Extract the [X, Y] coordinate from the center of the cell holding the provided text.  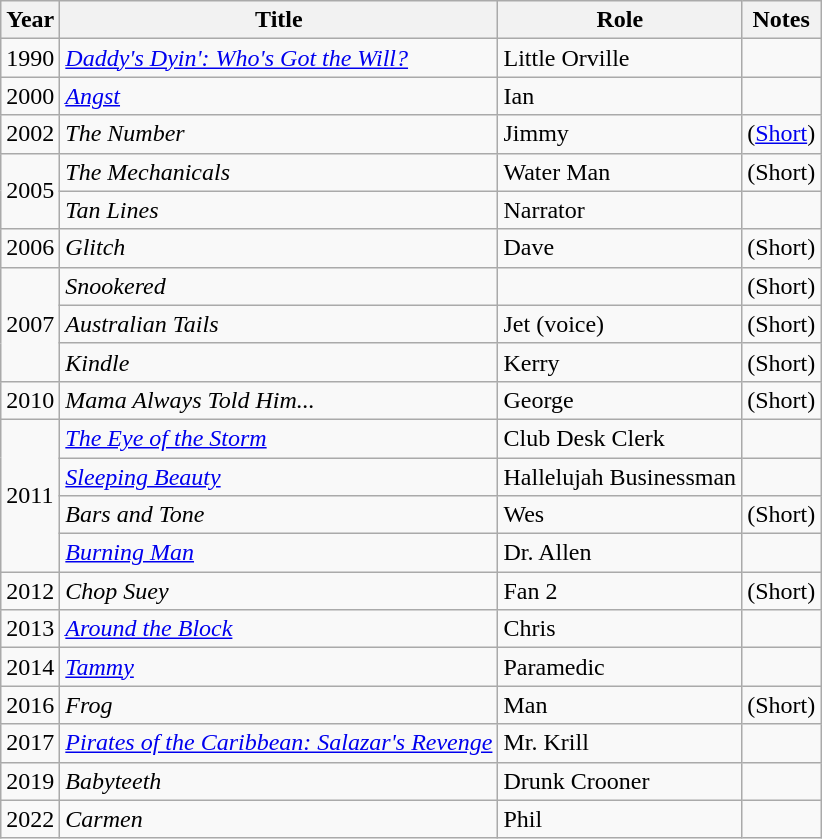
2019 [30, 781]
Bars and Tone [279, 515]
The Eye of the Storm [279, 438]
Australian Tails [279, 324]
2005 [30, 191]
Sleeping Beauty [279, 477]
Year [30, 20]
2013 [30, 629]
Man [620, 705]
2007 [30, 324]
2012 [30, 591]
Club Desk Clerk [620, 438]
2016 [30, 705]
Ian [620, 96]
Little Orville [620, 58]
Burning Man [279, 553]
Carmen [279, 819]
Tan Lines [279, 210]
Wes [620, 515]
Kindle [279, 362]
Role [620, 20]
The Mechanicals [279, 172]
Mr. Krill [620, 743]
Chop Suey [279, 591]
Around the Block [279, 629]
Mama Always Told Him... [279, 400]
Narrator [620, 210]
2017 [30, 743]
Fan 2 [620, 591]
Dr. Allen [620, 553]
Paramedic [620, 667]
Snookered [279, 286]
2000 [30, 96]
Tammy [279, 667]
Notes [782, 20]
Jimmy [620, 134]
Kerry [620, 362]
Pirates of the Caribbean: Salazar's Revenge [279, 743]
Title [279, 20]
Frog [279, 705]
Angst [279, 96]
2010 [30, 400]
2002 [30, 134]
Dave [620, 248]
2022 [30, 819]
1990 [30, 58]
George [620, 400]
The Number [279, 134]
Phil [620, 819]
Water Man [620, 172]
2014 [30, 667]
Jet (voice) [620, 324]
2006 [30, 248]
Babyteeth [279, 781]
Chris [620, 629]
2011 [30, 495]
Drunk Crooner [620, 781]
Daddy's Dyin': Who's Got the Will? [279, 58]
Glitch [279, 248]
Hallelujah Businessman [620, 477]
